Determine the (X, Y) coordinate at the center of the cell enclosing the given text.  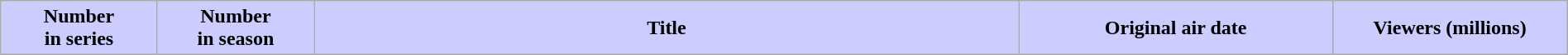
Title (667, 28)
Original air date (1176, 28)
Numberin season (235, 28)
Numberin series (79, 28)
Viewers (millions) (1450, 28)
